Capture the cell that displays the provided text and extract its [x, y] central coordinate. 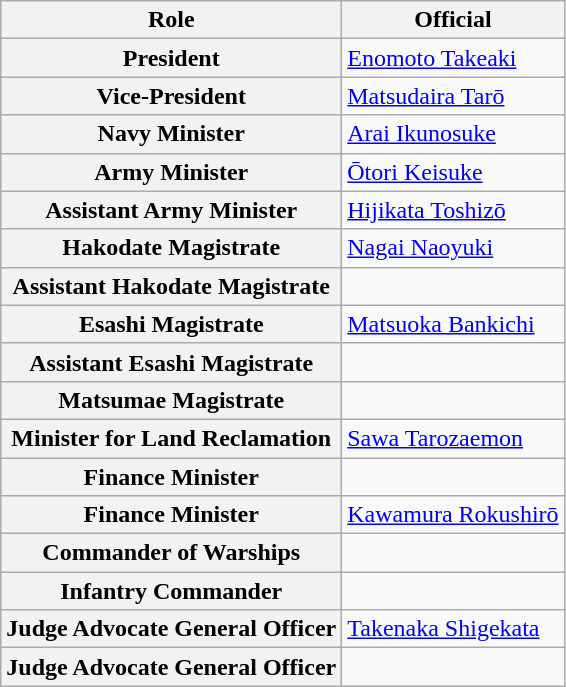
Army Minister [172, 172]
Hakodate Magistrate [172, 248]
Matsumae Magistrate [172, 400]
Enomoto Takeaki [453, 58]
Matsudaira Tarō [453, 96]
Minister for Land Reclamation [172, 438]
Commander of Warships [172, 553]
Navy Minister [172, 134]
Arai Ikunosuke [453, 134]
Role [172, 20]
Official [453, 20]
Assistant Esashi Magistrate [172, 362]
Esashi Magistrate [172, 324]
Kawamura Rokushirō [453, 515]
Sawa Tarozaemon [453, 438]
Assistant Hakodate Magistrate [172, 286]
Infantry Commander [172, 591]
President [172, 58]
Takenaka Shigekata [453, 629]
Matsuoka Bankichi [453, 324]
Ōtori Keisuke [453, 172]
Hijikata Toshizō [453, 210]
Vice-President [172, 96]
Nagai Naoyuki [453, 248]
Assistant Army Minister [172, 210]
